Detect which cell encompasses the target text, then output its [x, y] center coordinate. 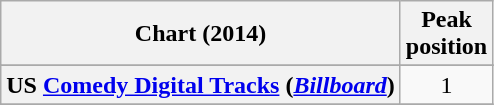
Chart (2014) [201, 34]
Peakposition [446, 34]
1 [446, 85]
US Comedy Digital Tracks (Billboard) [201, 85]
